Extract the [X, Y] coordinate from the center of the cell holding the provided text.  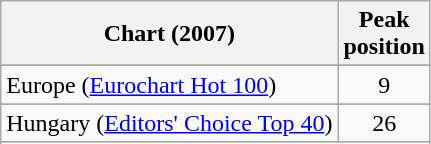
Chart (2007) [170, 34]
Peakposition [384, 34]
9 [384, 85]
Europe (Eurochart Hot 100) [170, 85]
Hungary (Editors' Choice Top 40) [170, 123]
26 [384, 123]
